For the text-containing cell, return its midpoint in (X, Y) coordinate format. 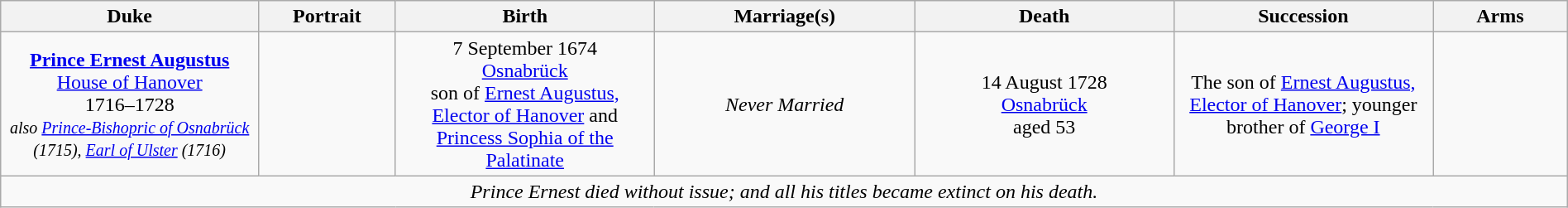
Death (1044, 17)
Portrait (327, 17)
7 September 1674Osnabrückson of Ernest Augustus, Elector of Hanover and Princess Sophia of the Palatinate (524, 104)
Never Married (784, 104)
14 August 1728Osnabrückaged 53 (1044, 104)
Marriage(s) (784, 17)
Prince Ernest AugustusHouse of Hanover1716–1728also Prince-Bishopric of Osnabrück (1715), Earl of Ulster (1716) (130, 104)
Prince Ernest died without issue; and all his titles became extinct on his death. (784, 191)
The son of Ernest Augustus, Elector of Hanover; younger brother of George I (1303, 104)
Duke (130, 17)
Succession (1303, 17)
Arms (1500, 17)
Birth (524, 17)
